Return the (X, Y) coordinate for the center point of the cell that contains the specified text.  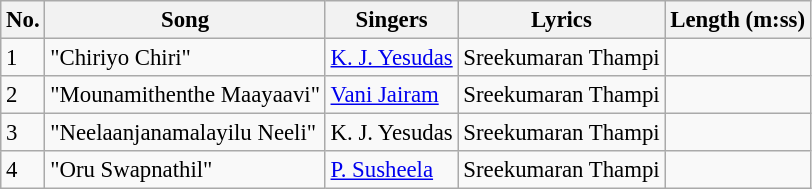
Length (m:ss) (738, 20)
4 (23, 170)
Singers (392, 20)
3 (23, 133)
Lyrics (562, 20)
"Mounamithenthe Maayaavi" (185, 95)
P. Susheela (392, 170)
1 (23, 58)
Song (185, 20)
"Chiriyo Chiri" (185, 58)
Vani Jairam (392, 95)
2 (23, 95)
No. (23, 20)
"Oru Swapnathil" (185, 170)
"Neelaanjanamalayilu Neeli" (185, 133)
